Detect which cell encompasses the target text, then output its [X, Y] center coordinate. 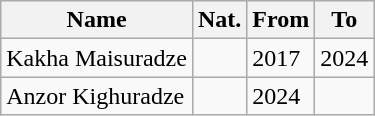
Kakha Maisuradze [97, 58]
To [344, 20]
Anzor Kighuradze [97, 96]
Name [97, 20]
Nat. [219, 20]
2017 [281, 58]
From [281, 20]
